Extract the (X, Y) coordinate from the center of the cell holding the provided text.  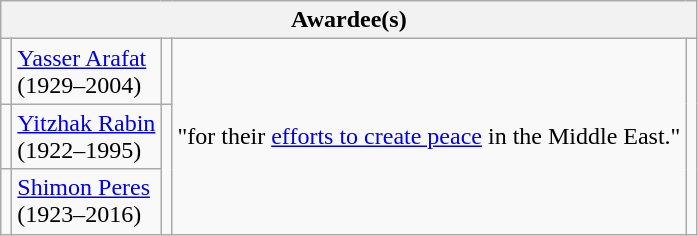
"for their efforts to create peace in the Middle East." (429, 136)
Shimon Peres(1923–2016) (86, 202)
Yitzhak Rabin(1922–1995) (86, 136)
Awardee(s) (349, 20)
Yasser Arafat(1929–2004) (86, 72)
